For the text-containing cell, return its midpoint in (X, Y) coordinate format. 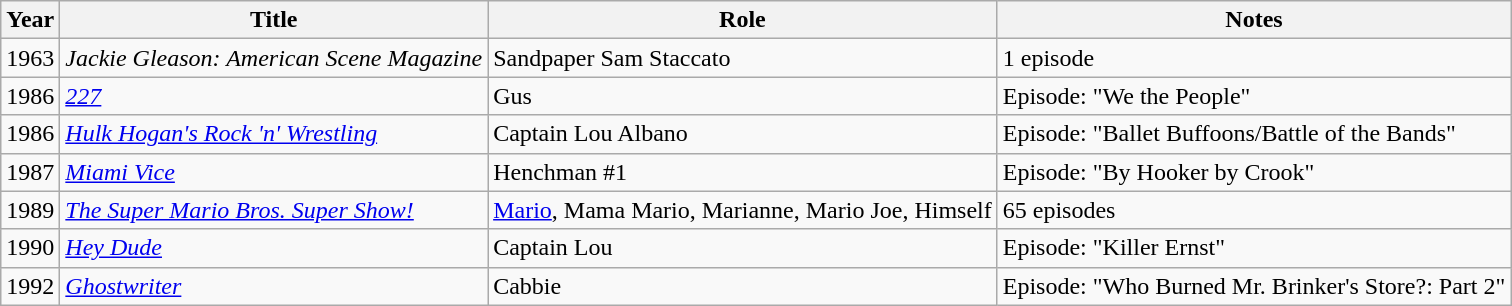
Sandpaper Sam Staccato (743, 58)
1987 (30, 172)
Role (743, 20)
The Super Mario Bros. Super Show! (274, 210)
227 (274, 96)
Episode: "We the People" (1254, 96)
65 episodes (1254, 210)
1989 (30, 210)
Episode: "Ballet Buffoons/Battle of the Bands" (1254, 134)
Hey Dude (274, 248)
Captain Lou Albano (743, 134)
Year (30, 20)
Title (274, 20)
Cabbie (743, 286)
Captain Lou (743, 248)
Episode: "Who Burned Mr. Brinker's Store?: Part 2" (1254, 286)
Mario, Mama Mario, Marianne, Mario Joe, Himself (743, 210)
Hulk Hogan's Rock 'n' Wrestling (274, 134)
Henchman #1 (743, 172)
1992 (30, 286)
Episode: "By Hooker by Crook" (1254, 172)
1990 (30, 248)
Ghostwriter (274, 286)
Jackie Gleason: American Scene Magazine (274, 58)
1963 (30, 58)
Episode: "Killer Ernst" (1254, 248)
Gus (743, 96)
1 episode (1254, 58)
Miami Vice (274, 172)
Notes (1254, 20)
